Find where the given text appears and provide that cell's center as [X, Y] coordinate. 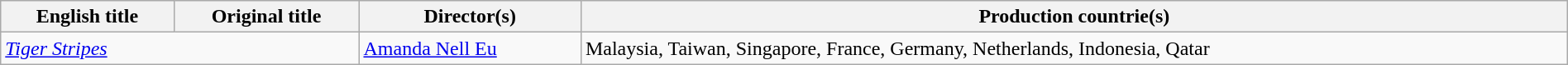
Production countrie(s) [1073, 17]
Original title [266, 17]
Tiger Stripes [180, 48]
English title [88, 17]
Malaysia, Taiwan, Singapore, France, Germany, Netherlands, Indonesia, Qatar [1073, 48]
Amanda Nell Eu [470, 48]
Director(s) [470, 17]
